Find where the given text appears and provide that cell's center as [X, Y] coordinate. 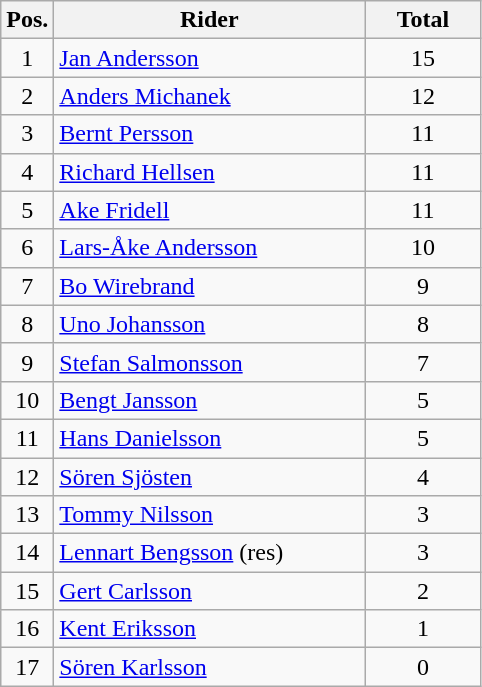
14 [28, 553]
Richard Hellsen [210, 172]
Sören Karlsson [210, 667]
Uno Johansson [210, 324]
Pos. [28, 20]
Jan Andersson [210, 58]
Kent Eriksson [210, 629]
6 [28, 248]
17 [28, 667]
Tommy Nilsson [210, 515]
Gert Carlsson [210, 591]
Lars-Åke Andersson [210, 248]
Ake Fridell [210, 210]
Anders Michanek [210, 96]
Hans Danielsson [210, 438]
13 [28, 515]
Rider [210, 20]
Bengt Jansson [210, 400]
Bernt Persson [210, 134]
Stefan Salmonsson [210, 362]
Total [423, 20]
Bo Wirebrand [210, 286]
16 [28, 629]
0 [423, 667]
Lennart Bengsson (res) [210, 553]
Sören Sjösten [210, 477]
